Provide the (X, Y) coordinate of the cell's center where the given text is located.  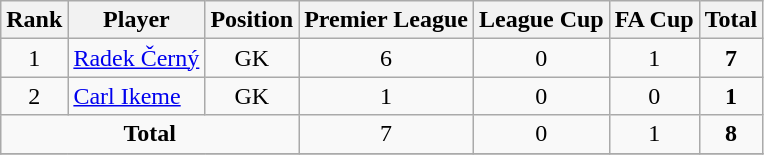
6 (386, 58)
8 (731, 134)
Player (136, 20)
Position (252, 20)
2 (34, 96)
Premier League (386, 20)
FA Cup (654, 20)
Rank (34, 20)
Carl Ikeme (136, 96)
Radek Černý (136, 58)
League Cup (541, 20)
